Return the (X, Y) coordinate for the center point of the cell that contains the specified text.  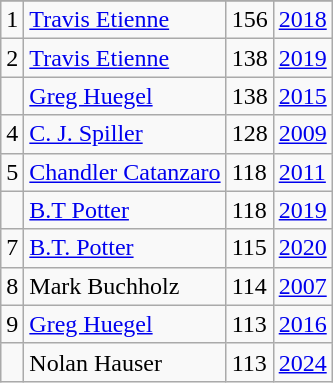
8 (12, 286)
1 (12, 20)
128 (250, 134)
2024 (302, 362)
2007 (302, 286)
Mark Buchholz (125, 286)
5 (12, 172)
115 (250, 248)
156 (250, 20)
114 (250, 286)
2 (12, 58)
B.T. Potter (125, 248)
2020 (302, 248)
2009 (302, 134)
2016 (302, 324)
Nolan Hauser (125, 362)
2015 (302, 96)
C. J. Spiller (125, 134)
Chandler Catanzaro (125, 172)
9 (12, 324)
4 (12, 134)
2011 (302, 172)
B.T Potter (125, 210)
2018 (302, 20)
7 (12, 248)
